Provide the (X, Y) coordinate of the cell's center where the given text is located.  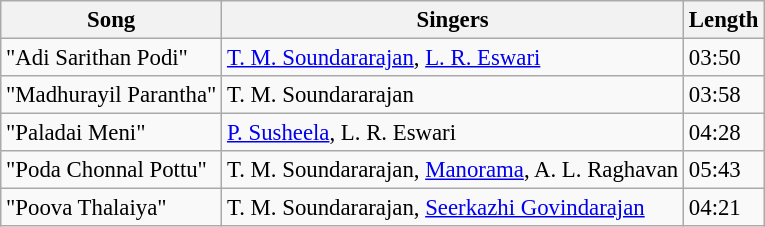
"Madhurayil Parantha" (112, 95)
04:28 (724, 133)
P. Susheela, L. R. Eswari (453, 133)
03:50 (724, 58)
"Paladai Meni" (112, 133)
05:43 (724, 170)
T. M. Soundararajan (453, 95)
"Adi Sarithan Podi" (112, 58)
Song (112, 20)
Singers (453, 20)
T. M. Soundararajan, Seerkazhi Govindarajan (453, 208)
T. M. Soundararajan, Manorama, A. L. Raghavan (453, 170)
"Poda Chonnal Pottu" (112, 170)
"Poova Thalaiya" (112, 208)
Length (724, 20)
03:58 (724, 95)
T. M. Soundararajan, L. R. Eswari (453, 58)
04:21 (724, 208)
